Output the [x, y] coordinate of the center of the cell containing the given text.  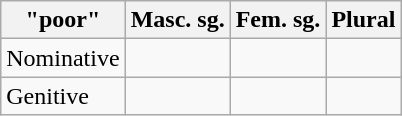
Nominative [63, 58]
"poor" [63, 20]
Masc. sg. [178, 20]
Fem. sg. [278, 20]
Plural [364, 20]
Genitive [63, 96]
